Detect which cell encompasses the target text, then output its (x, y) center coordinate. 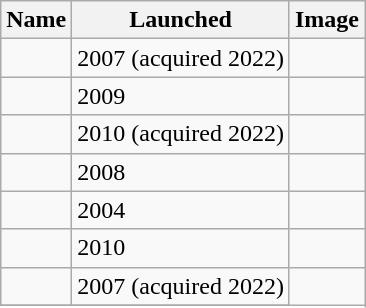
2004 (181, 210)
Name (36, 20)
2010 (181, 248)
2008 (181, 172)
2009 (181, 96)
Launched (181, 20)
2010 (acquired 2022) (181, 134)
Image (326, 20)
